For the text-containing cell, return its midpoint in (x, y) coordinate format. 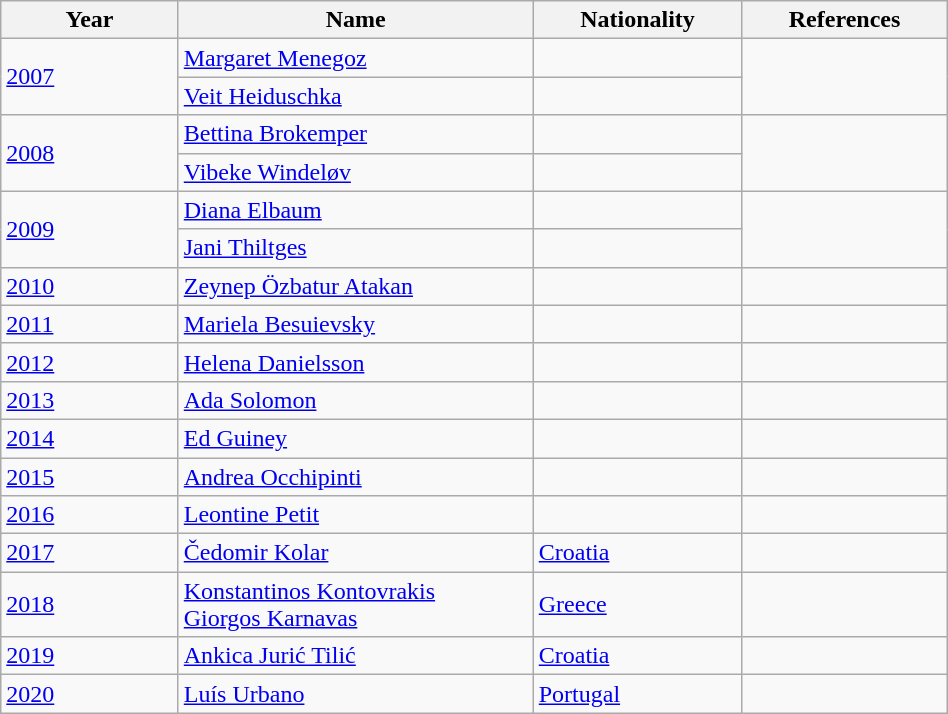
Bettina Brokemper (356, 134)
2008 (90, 153)
2012 (90, 362)
Nationality (638, 20)
Luís Urbano (356, 694)
2018 (90, 604)
2019 (90, 656)
Leontine Petit (356, 515)
Veit Heiduschka (356, 96)
Čedomir Kolar (356, 553)
References (844, 20)
Vibeke Windeløv (356, 172)
Ed Guiney (356, 438)
2015 (90, 477)
Zeynep Özbatur Atakan (356, 286)
2007 (90, 77)
Ada Solomon (356, 400)
Diana Elbaum (356, 210)
Ankica Jurić Tilić (356, 656)
Helena Danielsson (356, 362)
2010 (90, 286)
Mariela Besuievsky (356, 324)
Margaret Menegoz (356, 58)
Konstantinos KontovrakisGiorgos Karnavas (356, 604)
2011 (90, 324)
Andrea Occhipinti (356, 477)
2020 (90, 694)
Portugal (638, 694)
Jani Thiltges (356, 248)
2014 (90, 438)
2013 (90, 400)
Name (356, 20)
2009 (90, 229)
2016 (90, 515)
Year (90, 20)
Greece (638, 604)
2017 (90, 553)
